Detect which cell encompasses the target text, then output its (X, Y) center coordinate. 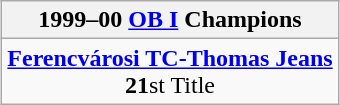
1999–00 OB I Champions (170, 20)
Ferencvárosi TC-Thomas Jeans21st Title (170, 72)
